Provide the (x, y) coordinate of the cell's center where the given text is located.  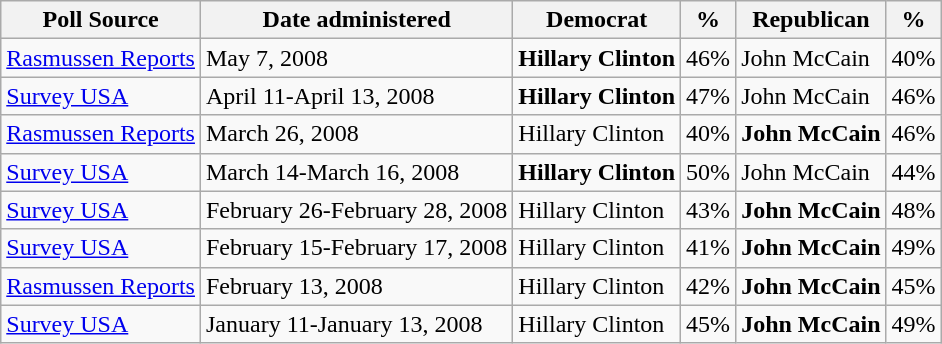
Republican (811, 20)
48% (914, 210)
43% (708, 210)
41% (708, 248)
February 13, 2008 (356, 286)
47% (708, 96)
Poll Source (101, 20)
44% (914, 172)
February 26-February 28, 2008 (356, 210)
March 14-March 16, 2008 (356, 172)
April 11-April 13, 2008 (356, 96)
42% (708, 286)
February 15-February 17, 2008 (356, 248)
Democrat (597, 20)
January 11-January 13, 2008 (356, 324)
50% (708, 172)
March 26, 2008 (356, 134)
May 7, 2008 (356, 58)
Date administered (356, 20)
